Locate the cell with the specified text and output its [x, y] center coordinate. 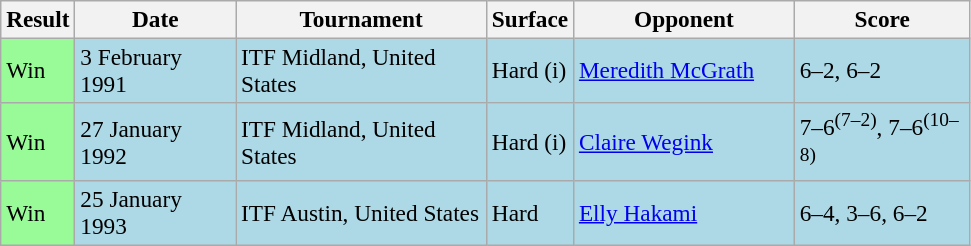
Claire Wegink [684, 142]
Elly Hakami [684, 212]
Tournament [362, 19]
Score [882, 19]
Opponent [684, 19]
Surface [530, 19]
6–4, 3–6, 6–2 [882, 212]
Hard [530, 212]
6–2, 6–2 [882, 70]
3 February 1991 [156, 70]
7–6(7–2), 7–6(10–8) [882, 142]
Result [38, 19]
25 January 1993 [156, 212]
Date [156, 19]
ITF Austin, United States [362, 212]
Meredith McGrath [684, 70]
27 January 1992 [156, 142]
